Capture the cell that displays the provided text and extract its [x, y] central coordinate. 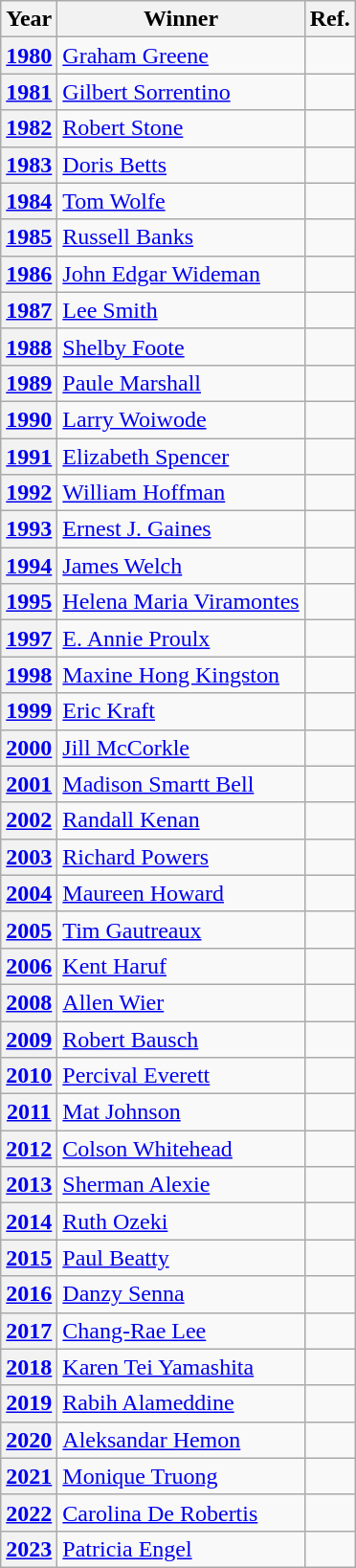
Russell Banks [181, 237]
2022 [29, 1512]
2005 [29, 930]
Larry Woiwode [181, 419]
Robert Bausch [181, 1039]
Carolina De Robertis [181, 1512]
2021 [29, 1476]
2012 [29, 1149]
2016 [29, 1294]
Doris Betts [181, 165]
2011 [29, 1112]
2010 [29, 1076]
1997 [29, 638]
2023 [29, 1549]
Ruth Ozeki [181, 1221]
1982 [29, 128]
2006 [29, 966]
Monique Truong [181, 1476]
1983 [29, 165]
Colson Whitehead [181, 1149]
1990 [29, 419]
2002 [29, 820]
Gilbert Sorrentino [181, 92]
2000 [29, 748]
1989 [29, 383]
John Edgar Wideman [181, 274]
Richard Powers [181, 857]
Eric Kraft [181, 711]
2018 [29, 1367]
Sherman Alexie [181, 1185]
Tim Gautreaux [181, 930]
Tom Wolfe [181, 201]
William Hoffman [181, 493]
2017 [29, 1331]
Allen Wier [181, 1002]
Year [29, 19]
1992 [29, 493]
Patricia Engel [181, 1549]
Ernest J. Gaines [181, 529]
1998 [29, 675]
2003 [29, 857]
1981 [29, 92]
1987 [29, 310]
Karen Tei Yamashita [181, 1367]
2014 [29, 1221]
Graham Greene [181, 56]
2020 [29, 1440]
James Welch [181, 566]
Paul Beatty [181, 1258]
1984 [29, 201]
1980 [29, 56]
2009 [29, 1039]
Elizabeth Spencer [181, 457]
2004 [29, 893]
2008 [29, 1002]
2013 [29, 1185]
Jill McCorkle [181, 748]
Madison Smartt Bell [181, 784]
2019 [29, 1403]
1994 [29, 566]
Mat Johnson [181, 1112]
Maxine Hong Kingston [181, 675]
Aleksandar Hemon [181, 1440]
Maureen Howard [181, 893]
1986 [29, 274]
Winner [181, 19]
Danzy Senna [181, 1294]
1993 [29, 529]
1999 [29, 711]
Paule Marshall [181, 383]
Rabih Alameddine [181, 1403]
Lee Smith [181, 310]
Ref. [329, 19]
Percival Everett [181, 1076]
Helena Maria Viramontes [181, 602]
Robert Stone [181, 128]
Chang-Rae Lee [181, 1331]
2015 [29, 1258]
2001 [29, 784]
E. Annie Proulx [181, 638]
1985 [29, 237]
1988 [29, 347]
1995 [29, 602]
1991 [29, 457]
Shelby Foote [181, 347]
Randall Kenan [181, 820]
Kent Haruf [181, 966]
